Determine the [x, y] coordinate at the center of the cell enclosing the given text.  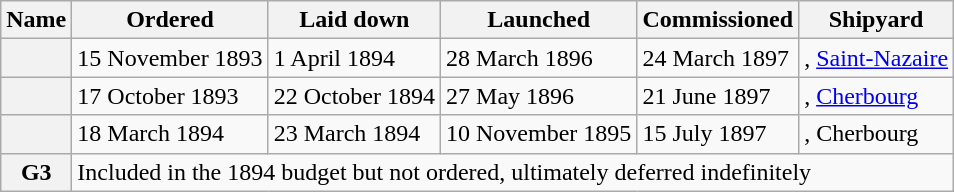
Launched [539, 20]
15 July 1897 [718, 134]
27 May 1896 [539, 96]
28 March 1896 [539, 58]
24 March 1897 [718, 58]
Ordered [170, 20]
15 November 1893 [170, 58]
23 March 1894 [354, 134]
, Saint-Nazaire [876, 58]
1 April 1894 [354, 58]
21 June 1897 [718, 96]
Commissioned [718, 20]
G3 [36, 172]
17 October 1893 [170, 96]
18 March 1894 [170, 134]
Name [36, 20]
Shipyard [876, 20]
Laid down [354, 20]
Included in the 1894 budget but not ordered, ultimately deferred indefinitely [513, 172]
22 October 1894 [354, 96]
10 November 1895 [539, 134]
